Identify which cell holds the provided text, then report its [x, y] central coordinate. 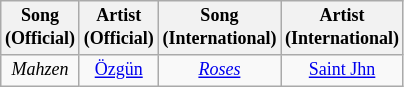
Artist(Official) [118, 28]
Roses [220, 70]
Mahzen [40, 70]
Song(Official) [40, 28]
Artist (International) [342, 28]
Özgün [118, 70]
Song(International) [220, 28]
Saint Jhn [342, 70]
